Output the [x, y] coordinate of the center of the cell containing the given text.  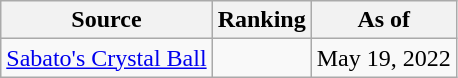
May 19, 2022 [384, 58]
Source [106, 20]
Sabato's Crystal Ball [106, 58]
Ranking [262, 20]
As of [384, 20]
